Pinpoint the cell where the given text exists, returning its [x, y] midpoint coordinate. 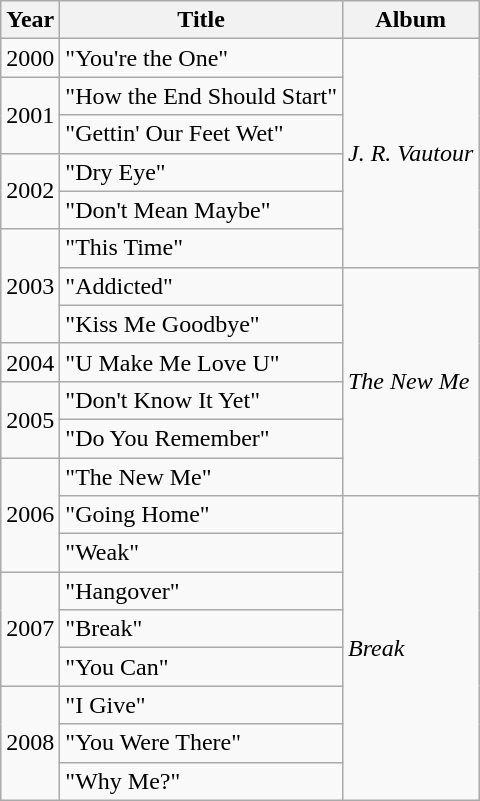
2001 [30, 115]
"You're the One" [202, 58]
J. R. Vautour [410, 153]
"Why Me?" [202, 781]
"Gettin' Our Feet Wet" [202, 134]
Title [202, 20]
2007 [30, 629]
"You Were There" [202, 743]
"Do You Remember" [202, 438]
Album [410, 20]
"Break" [202, 629]
"I Give" [202, 705]
"You Can" [202, 667]
2008 [30, 743]
"U Make Me Love U" [202, 362]
Year [30, 20]
"This Time" [202, 248]
"How the End Should Start" [202, 96]
"Going Home" [202, 515]
"The New Me" [202, 477]
"Weak" [202, 553]
The New Me [410, 381]
"Don't Mean Maybe" [202, 210]
"Addicted" [202, 286]
Break [410, 648]
"Kiss Me Goodbye" [202, 324]
2003 [30, 286]
"Dry Eye" [202, 172]
2002 [30, 191]
2000 [30, 58]
2006 [30, 515]
"Hangover" [202, 591]
2004 [30, 362]
2005 [30, 419]
"Don't Know It Yet" [202, 400]
